Return [x, y] of the center of cell containing provided text 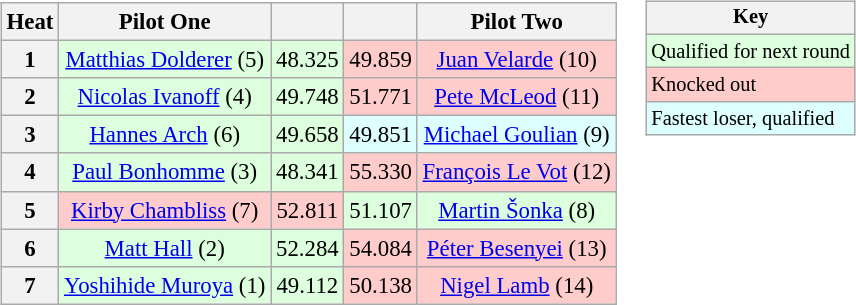
Nigel Lamb (14) [516, 285]
Hannes Arch (6) [165, 135]
Martin Šonka (8) [516, 210]
Pete McLeod (11) [516, 97]
Nicolas Ivanoff (4) [165, 97]
51.107 [380, 210]
Pilot One [165, 22]
Matt Hall (2) [165, 248]
Matthias Dolderer (5) [165, 60]
7 [30, 285]
Heat [30, 22]
49.658 [308, 135]
5 [30, 210]
49.859 [380, 60]
Yoshihide Muroya (1) [165, 285]
Qualified for next round [750, 51]
54.084 [380, 248]
Knocked out [750, 85]
Juan Velarde (10) [516, 60]
52.811 [308, 210]
Péter Besenyei (13) [516, 248]
4 [30, 172]
2 [30, 97]
48.341 [308, 172]
51.771 [380, 97]
50.138 [380, 285]
Michael Goulian (9) [516, 135]
55.330 [380, 172]
49.748 [308, 97]
Key [750, 18]
48.325 [308, 60]
Paul Bonhomme (3) [165, 172]
6 [30, 248]
Fastest loser, qualified [750, 119]
Kirby Chambliss (7) [165, 210]
François Le Vot (12) [516, 172]
3 [30, 135]
52.284 [308, 248]
1 [30, 60]
49.851 [380, 135]
Pilot Two [516, 22]
49.112 [308, 285]
